Provide the [X, Y] coordinate of the cell's center where the given text is located.  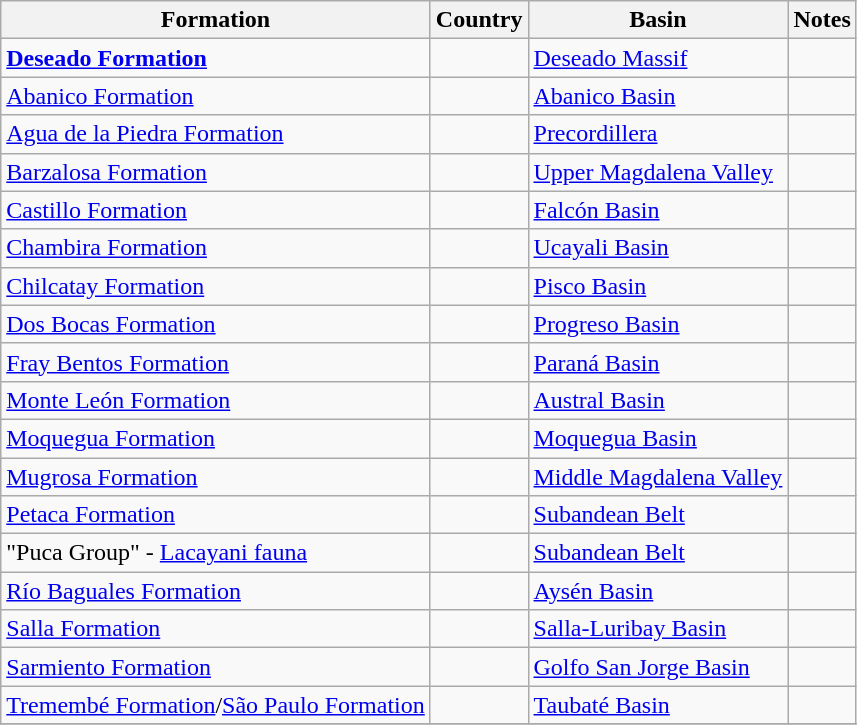
Deseado Formation [216, 58]
Río Baguales Formation [216, 591]
Abanico Formation [216, 96]
Chilcatay Formation [216, 286]
Taubaté Basin [658, 705]
"Puca Group" - Lacayani fauna [216, 553]
Salla Formation [216, 629]
Fray Bentos Formation [216, 362]
Tremembé Formation/São Paulo Formation [216, 705]
Deseado Massif [658, 58]
Salla-Luribay Basin [658, 629]
Dos Bocas Formation [216, 324]
Falcón Basin [658, 210]
Notes [822, 20]
Progreso Basin [658, 324]
Austral Basin [658, 400]
Mugrosa Formation [216, 477]
Monte León Formation [216, 400]
Moquegua Formation [216, 438]
Formation [216, 20]
Sarmiento Formation [216, 667]
Paraná Basin [658, 362]
Petaca Formation [216, 515]
Precordillera [658, 134]
Country [479, 20]
Basin [658, 20]
Barzalosa Formation [216, 172]
Agua de la Piedra Formation [216, 134]
Ucayali Basin [658, 248]
Pisco Basin [658, 286]
Aysén Basin [658, 591]
Golfo San Jorge Basin [658, 667]
Chambira Formation [216, 248]
Castillo Formation [216, 210]
Middle Magdalena Valley [658, 477]
Abanico Basin [658, 96]
Upper Magdalena Valley [658, 172]
Moquegua Basin [658, 438]
